Output the [x, y] coordinate of the center of the cell containing the given text.  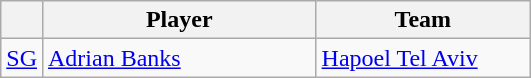
Adrian Banks [179, 58]
Hapoel Tel Aviv [423, 58]
SG [22, 58]
Team [423, 20]
Player [179, 20]
